Identify which cell holds the provided text, then report its [x, y] central coordinate. 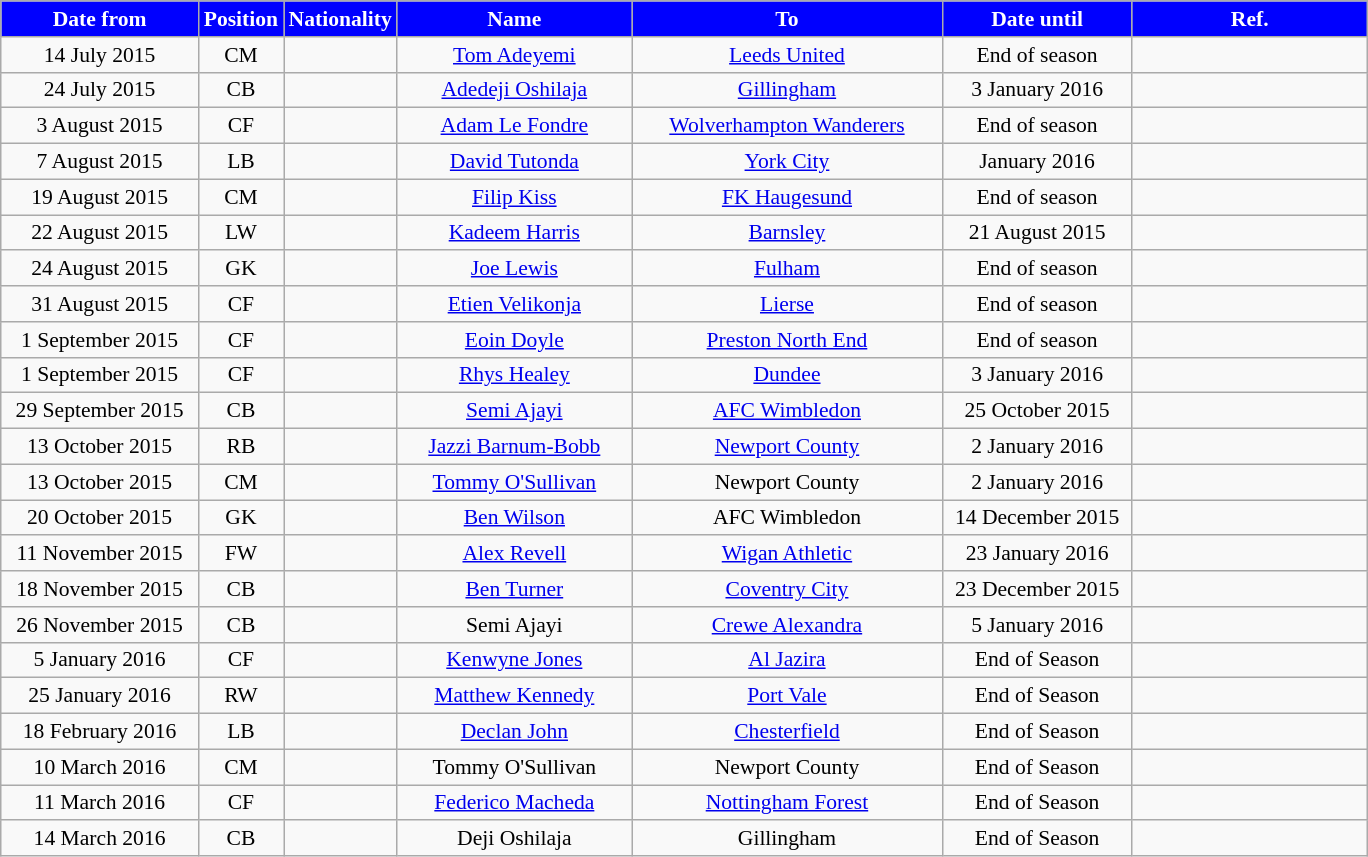
Wolverhampton Wanderers [787, 126]
Kenwyne Jones [514, 660]
Adedeji Oshilaja [514, 90]
FW [240, 554]
25 October 2015 [1037, 411]
24 July 2015 [100, 90]
Tom Adeyemi [514, 55]
Kadeem Harris [514, 233]
11 November 2015 [100, 554]
RB [240, 447]
Port Vale [787, 696]
David Tutonda [514, 162]
Deji Oshilaja [514, 839]
Coventry City [787, 589]
29 September 2015 [100, 411]
18 November 2015 [100, 589]
25 January 2016 [100, 696]
7 August 2015 [100, 162]
23 December 2015 [1037, 589]
Federico Macheda [514, 803]
To [787, 19]
Lierse [787, 304]
11 March 2016 [100, 803]
Al Jazira [787, 660]
Date from [100, 19]
18 February 2016 [100, 732]
14 December 2015 [1037, 518]
10 March 2016 [100, 767]
Leeds United [787, 55]
Alex Revell [514, 554]
Declan John [514, 732]
14 July 2015 [100, 55]
23 January 2016 [1037, 554]
26 November 2015 [100, 625]
14 March 2016 [100, 839]
Ben Wilson [514, 518]
FK Haugesund [787, 197]
Jazzi Barnum-Bobb [514, 447]
20 October 2015 [100, 518]
24 August 2015 [100, 269]
Wigan Athletic [787, 554]
Chesterfield [787, 732]
Joe Lewis [514, 269]
Matthew Kennedy [514, 696]
21 August 2015 [1037, 233]
LW [240, 233]
Ref. [1250, 19]
Date until [1037, 19]
Eoin Doyle [514, 340]
Rhys Healey [514, 375]
Preston North End [787, 340]
Etien Velikonja [514, 304]
Filip Kiss [514, 197]
RW [240, 696]
Fulham [787, 269]
Nottingham Forest [787, 803]
Barnsley [787, 233]
Crewe Alexandra [787, 625]
3 August 2015 [100, 126]
York City [787, 162]
31 August 2015 [100, 304]
Position [240, 19]
Nationality [340, 19]
Dundee [787, 375]
19 August 2015 [100, 197]
January 2016 [1037, 162]
Name [514, 19]
Ben Turner [514, 589]
22 August 2015 [100, 233]
Adam Le Fondre [514, 126]
